Search for the cell housing the specified text and yield its [x, y] center coordinate. 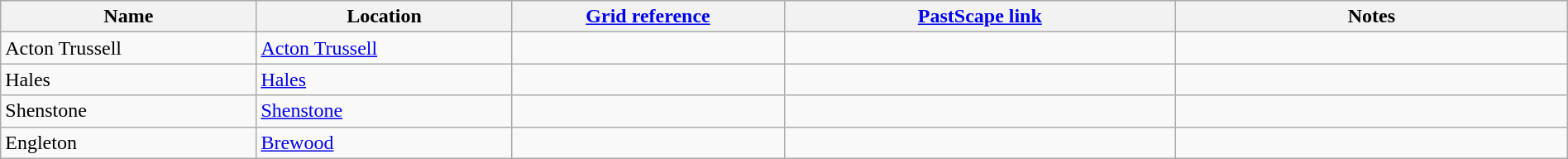
Location [384, 17]
Notes [1372, 17]
Brewood [384, 142]
PastScape link [980, 17]
Name [129, 17]
Grid reference [648, 17]
Engleton [129, 142]
